Search for the cell housing the specified text and yield its [X, Y] center coordinate. 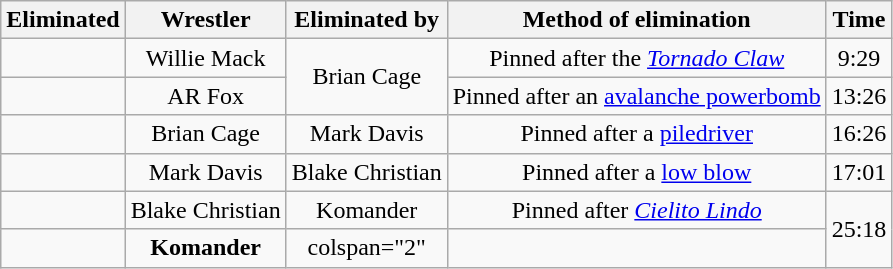
AR Fox [206, 96]
colspan="2" [366, 248]
Pinned after a low blow [636, 172]
17:01 [859, 172]
Method of elimination [636, 20]
Wrestler [206, 20]
25:18 [859, 229]
Eliminated by [366, 20]
9:29 [859, 58]
13:26 [859, 96]
16:26 [859, 134]
Pinned after a piledriver [636, 134]
Pinned after an avalanche powerbomb [636, 96]
Willie Mack [206, 58]
Time [859, 20]
Pinned after the Tornado Claw [636, 58]
Pinned after Cielito Lindo [636, 210]
Eliminated [63, 20]
